Determine the [X, Y] coordinate at the center of the cell enclosing the given text.  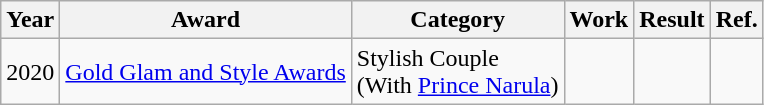
Result [672, 20]
Gold Glam and Style Awards [206, 72]
Award [206, 20]
Stylish Couple(With Prince Narula) [458, 72]
Category [458, 20]
Work [599, 20]
2020 [30, 72]
Ref. [736, 20]
Year [30, 20]
